For the text-containing cell, return its midpoint in (x, y) coordinate format. 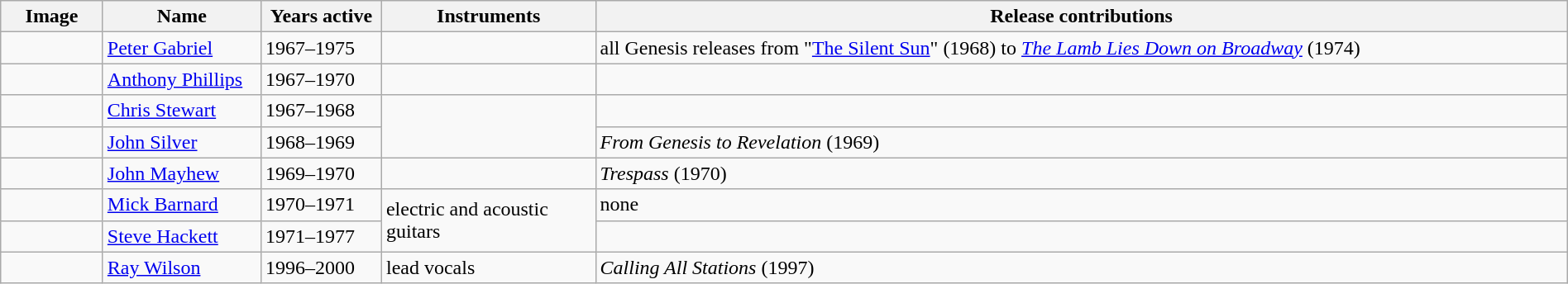
all Genesis releases from "The Silent Sun" (1968) to The Lamb Lies Down on Broadway (1974) (1082, 48)
1967–1975 (321, 48)
Years active (321, 17)
electric and acoustic guitars (488, 220)
Name (182, 17)
1970–1971 (321, 205)
Ray Wilson (182, 267)
Calling All Stations (1997) (1082, 267)
Instruments (488, 17)
1967–1968 (321, 111)
1969–1970 (321, 173)
Steve Hackett (182, 236)
Peter Gabriel (182, 48)
lead vocals (488, 267)
1996–2000 (321, 267)
From Genesis to Revelation (1969) (1082, 142)
Mick Barnard (182, 205)
1971–1977 (321, 236)
Anthony Phillips (182, 79)
none (1082, 205)
1967–1970 (321, 79)
John Mayhew (182, 173)
Trespass (1970) (1082, 173)
Image (52, 17)
Chris Stewart (182, 111)
1968–1969 (321, 142)
John Silver (182, 142)
Release contributions (1082, 17)
